Capture the cell that displays the provided text and extract its [X, Y] central coordinate. 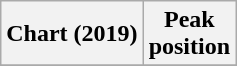
Peakposition [189, 34]
Chart (2019) [72, 34]
